Extract the (X, Y) coordinate from the center of the cell holding the provided text.  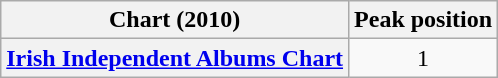
Irish Independent Albums Chart (175, 58)
1 (424, 58)
Chart (2010) (175, 20)
Peak position (424, 20)
